Capture the cell that displays the provided text and extract its (x, y) central coordinate. 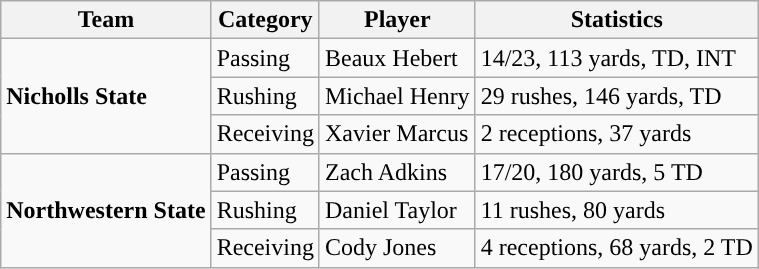
Xavier Marcus (397, 134)
Michael Henry (397, 96)
Zach Adkins (397, 172)
2 receptions, 37 yards (616, 134)
Statistics (616, 20)
Team (106, 20)
14/23, 113 yards, TD, INT (616, 58)
29 rushes, 146 yards, TD (616, 96)
Beaux Hebert (397, 58)
Daniel Taylor (397, 210)
4 receptions, 68 yards, 2 TD (616, 248)
Northwestern State (106, 210)
11 rushes, 80 yards (616, 210)
Player (397, 20)
Nicholls State (106, 96)
Category (265, 20)
Cody Jones (397, 248)
17/20, 180 yards, 5 TD (616, 172)
